Identify which cell holds the provided text, then report its [x, y] central coordinate. 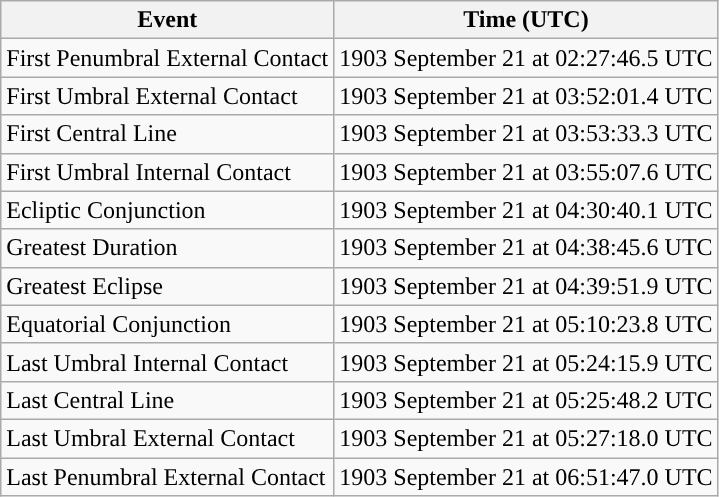
1903 September 21 at 05:10:23.8 UTC [526, 324]
1903 September 21 at 04:30:40.1 UTC [526, 210]
1903 September 21 at 05:27:18.0 UTC [526, 438]
Last Penumbral External Contact [168, 477]
Equatorial Conjunction [168, 324]
1903 September 21 at 06:51:47.0 UTC [526, 477]
Time (UTC) [526, 20]
1903 September 21 at 03:52:01.4 UTC [526, 96]
First Penumbral External Contact [168, 58]
First Central Line [168, 134]
Last Central Line [168, 400]
1903 September 21 at 04:39:51.9 UTC [526, 286]
First Umbral External Contact [168, 96]
Last Umbral External Contact [168, 438]
First Umbral Internal Contact [168, 172]
1903 September 21 at 05:24:15.9 UTC [526, 362]
Greatest Duration [168, 248]
1903 September 21 at 04:38:45.6 UTC [526, 248]
1903 September 21 at 03:55:07.6 UTC [526, 172]
Last Umbral Internal Contact [168, 362]
1903 September 21 at 03:53:33.3 UTC [526, 134]
1903 September 21 at 02:27:46.5 UTC [526, 58]
Event [168, 20]
Ecliptic Conjunction [168, 210]
Greatest Eclipse [168, 286]
1903 September 21 at 05:25:48.2 UTC [526, 400]
